From the cell containing the given text, extract its center point as (x, y) coordinate. 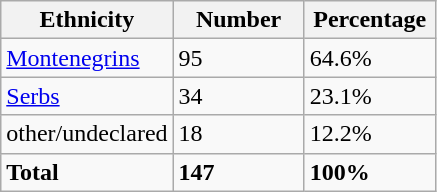
Number (238, 20)
95 (238, 58)
64.6% (370, 58)
34 (238, 96)
Ethnicity (87, 20)
Total (87, 172)
Percentage (370, 20)
23.1% (370, 96)
147 (238, 172)
18 (238, 134)
Montenegrins (87, 58)
12.2% (370, 134)
Serbs (87, 96)
other/undeclared (87, 134)
100% (370, 172)
